Detect which cell encompasses the target text, then output its (x, y) center coordinate. 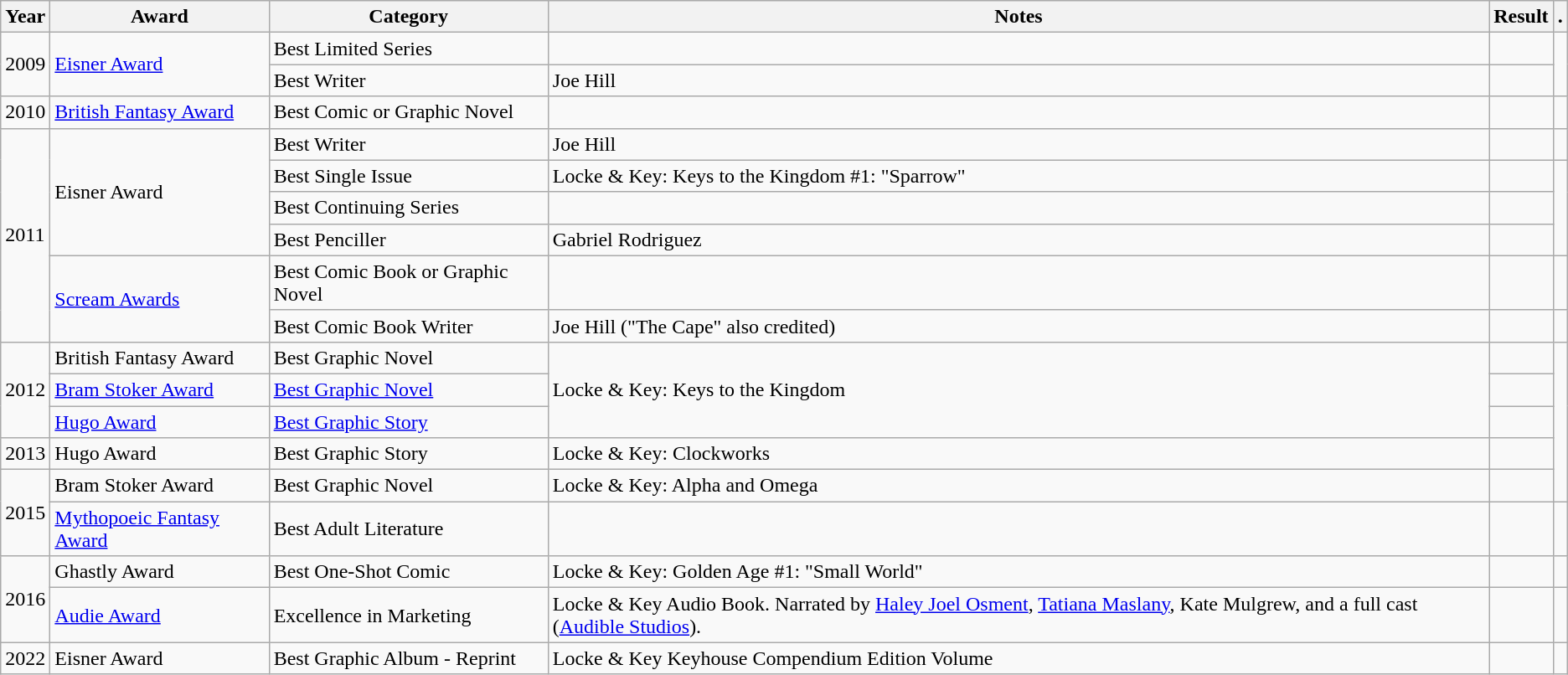
Best Graphic Album - Reprint (409, 658)
Award (159, 17)
Best Limited Series (409, 49)
. (1560, 17)
Best Comic Book Writer (409, 326)
2022 (25, 658)
Category (409, 17)
2015 (25, 513)
2010 (25, 112)
Locke & Key: Keys to the Kingdom (1019, 389)
Excellence in Marketing (409, 615)
Best Penciller (409, 240)
Scream Awards (159, 298)
Joe Hill ("The Cape" also credited) (1019, 326)
2012 (25, 389)
Locke & Key: Alpha and Omega (1019, 486)
2016 (25, 600)
Best One-Shot Comic (409, 572)
Best Comic or Graphic Novel (409, 112)
Year (25, 17)
Gabriel Rodriguez (1019, 240)
Result (1521, 17)
Notes (1019, 17)
Mythopoeic Fantasy Award (159, 529)
Locke & Key Audio Book. Narrated by Haley Joel Osment, Tatiana Maslany, Kate Mulgrew, and a full cast (Audible Studios). (1019, 615)
Best Single Issue (409, 176)
Locke & Key Keyhouse Compendium Edition Volume (1019, 658)
Locke & Key: Keys to the Kingdom #1: "Sparrow" (1019, 176)
Locke & Key: Clockworks (1019, 454)
Best Continuing Series (409, 208)
Locke & Key: Golden Age #1: "Small World" (1019, 572)
Audie Award (159, 615)
Best Adult Literature (409, 529)
2009 (25, 64)
2011 (25, 234)
Ghastly Award (159, 572)
2013 (25, 454)
Best Comic Book or Graphic Novel (409, 283)
